Return [x, y] of the center of cell containing provided text 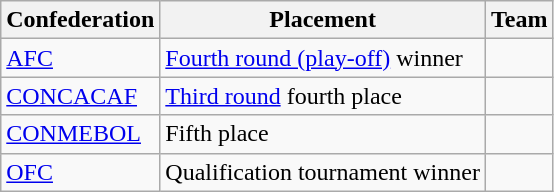
Fourth round (play-off) winner [323, 58]
Fifth place [323, 134]
Qualification tournament winner [323, 172]
Placement [323, 20]
Third round fourth place [323, 96]
CONMEBOL [80, 134]
Confederation [80, 20]
CONCACAF [80, 96]
AFC [80, 58]
Team [519, 20]
OFC [80, 172]
